Locate the cell with the specified text and output its (x, y) center coordinate. 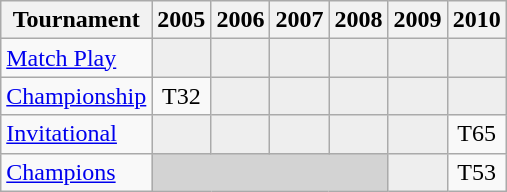
Champions (76, 172)
T32 (182, 96)
2010 (476, 20)
2007 (300, 20)
T53 (476, 172)
Tournament (76, 20)
2009 (418, 20)
2008 (358, 20)
2005 (182, 20)
Championship (76, 96)
Invitational (76, 134)
2006 (240, 20)
Match Play (76, 58)
T65 (476, 134)
